From the cell containing the given text, extract its center point as (x, y) coordinate. 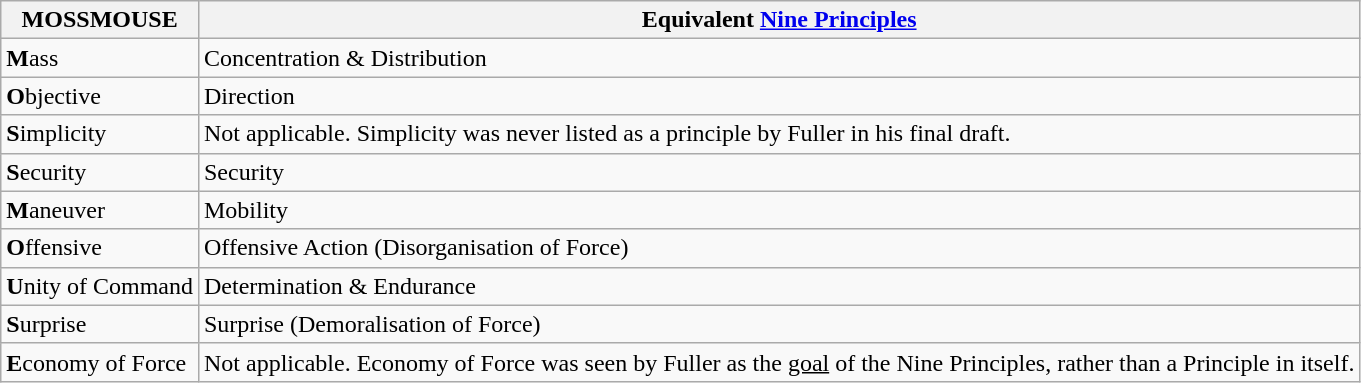
Objective (100, 96)
Equivalent Nine Principles (778, 20)
Not applicable. Simplicity was never listed as a principle by Fuller in his final draft. (778, 134)
Maneuver (100, 210)
Surprise (100, 324)
Not applicable. Economy of Force was seen by Fuller as the goal of the Nine Principles, rather than a Principle in itself. (778, 362)
Direction (778, 96)
Simplicity (100, 134)
Unity of Command (100, 286)
Offensive (100, 248)
Mobility (778, 210)
Economy of Force (100, 362)
Determination & Endurance (778, 286)
Surprise (Demoralisation of Force) (778, 324)
Concentration & Distribution (778, 58)
Offensive Action (Disorganisation of Force) (778, 248)
Mass (100, 58)
MOSSMOUSE (100, 20)
